Extract the (x, y) coordinate from the center of the cell holding the provided text.  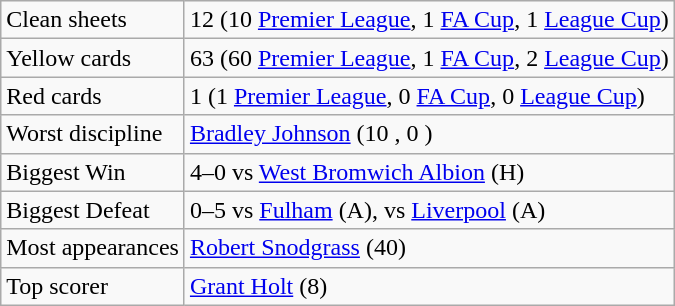
Top scorer (93, 286)
63 (60 Premier League, 1 FA Cup, 2 League Cup) (429, 58)
Clean sheets (93, 20)
Bradley Johnson (10 , 0 ) (429, 134)
4–0 vs West Bromwich Albion (H) (429, 172)
Biggest Defeat (93, 210)
Robert Snodgrass (40) (429, 248)
Grant Holt (8) (429, 286)
Most appearances (93, 248)
Yellow cards (93, 58)
12 (10 Premier League, 1 FA Cup, 1 League Cup) (429, 20)
Biggest Win (93, 172)
Red cards (93, 96)
1 (1 Premier League, 0 FA Cup, 0 League Cup) (429, 96)
Worst discipline (93, 134)
0–5 vs Fulham (A), vs Liverpool (A) (429, 210)
